Return [x, y] of the center of cell containing provided text 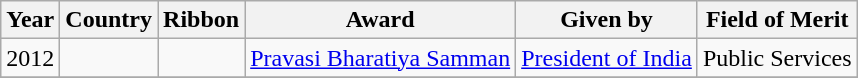
Field of Merit [777, 20]
President of India [607, 58]
Country [109, 20]
Award [380, 20]
Pravasi Bharatiya Samman [380, 58]
Given by [607, 20]
Year [30, 20]
Ribbon [202, 20]
Public Services [777, 58]
2012 [30, 58]
